Determine the [X, Y] coordinate at the center of the cell enclosing the given text.  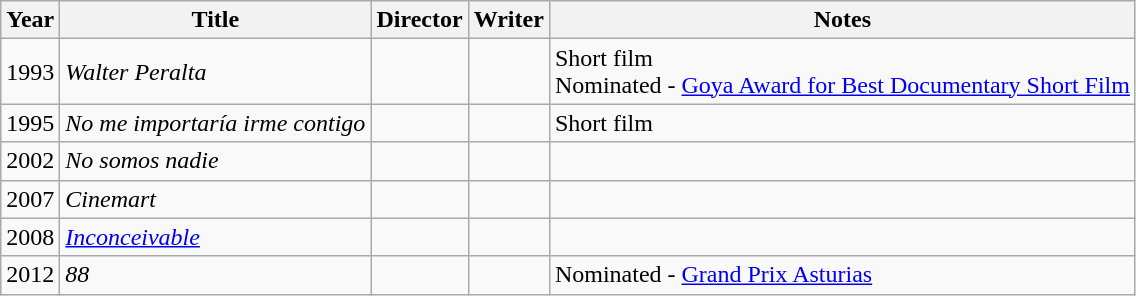
No somos nadie [216, 161]
Year [30, 20]
2012 [30, 275]
Cinemart [216, 199]
1995 [30, 123]
Nominated - Grand Prix Asturias [842, 275]
2008 [30, 237]
Writer [508, 20]
No me importaría irme contigo [216, 123]
Notes [842, 20]
Short film [842, 123]
Walter Peralta [216, 72]
Inconceivable [216, 237]
Short filmNominated - Goya Award for Best Documentary Short Film [842, 72]
1993 [30, 72]
88 [216, 275]
Director [420, 20]
2007 [30, 199]
2002 [30, 161]
Title [216, 20]
